Output the (x, y) coordinate of the center of the cell containing the given text.  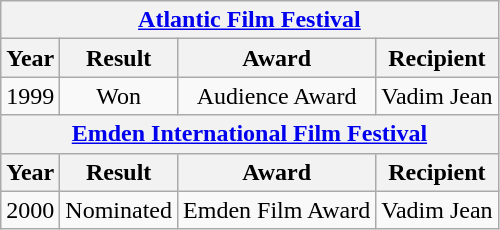
2000 (30, 210)
Won (119, 96)
Audience Award (277, 96)
Emden Film Award (277, 210)
Emden International Film Festival (250, 134)
Nominated (119, 210)
1999 (30, 96)
Atlantic Film Festival (250, 20)
